Output the [x, y] coordinate of the center of the cell containing the given text.  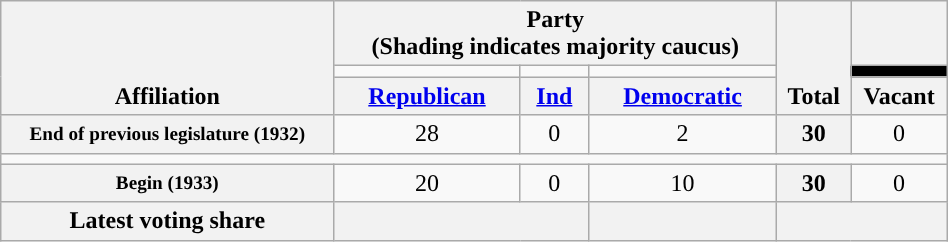
2 [683, 134]
Total [814, 58]
End of previous legislature (1932) [168, 134]
20 [427, 183]
Republican [427, 96]
Democratic [683, 96]
Party (Shading indicates majority caucus) [556, 34]
Latest voting share [168, 221]
Ind [554, 96]
Vacant [899, 96]
Begin (1933) [168, 183]
10 [683, 183]
Affiliation [168, 58]
28 [427, 134]
